From the cell containing the given text, extract its center point as [x, y] coordinate. 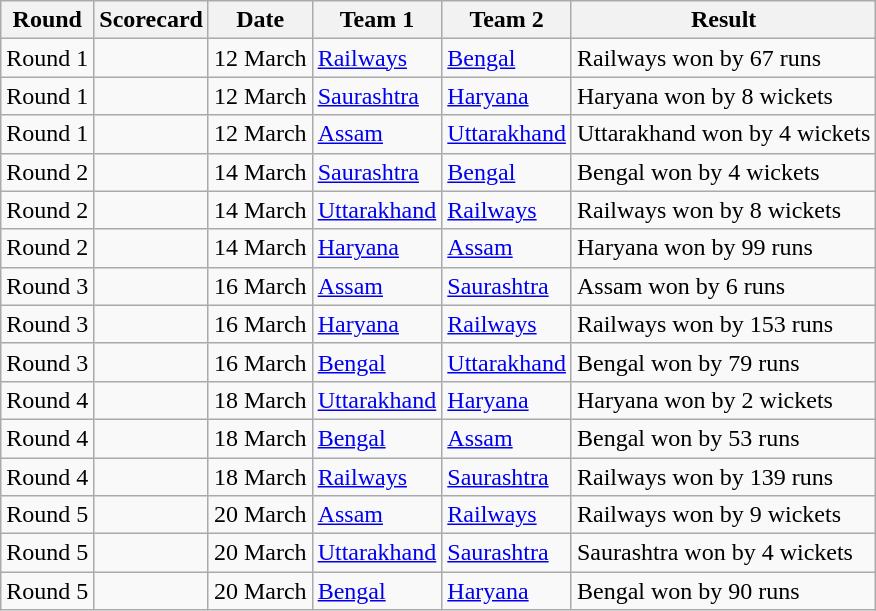
Railways won by 9 wickets [723, 515]
Railways won by 153 runs [723, 324]
Round [48, 20]
Team 2 [507, 20]
Railways won by 8 wickets [723, 210]
Result [723, 20]
Scorecard [152, 20]
Saurashtra won by 4 wickets [723, 553]
Team 1 [377, 20]
Haryana won by 99 runs [723, 248]
Bengal won by 79 runs [723, 362]
Bengal won by 4 wickets [723, 172]
Haryana won by 8 wickets [723, 96]
Bengal won by 53 runs [723, 438]
Date [260, 20]
Railways won by 139 runs [723, 477]
Bengal won by 90 runs [723, 591]
Assam won by 6 runs [723, 286]
Railways won by 67 runs [723, 58]
Haryana won by 2 wickets [723, 400]
Uttarakhand won by 4 wickets [723, 134]
